Capture the cell that displays the provided text and extract its (x, y) central coordinate. 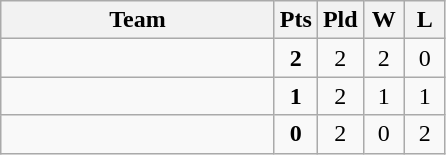
Pts (296, 20)
W (384, 20)
L (424, 20)
Pld (340, 20)
Team (138, 20)
